From the cell containing the given text, extract its center point as [X, Y] coordinate. 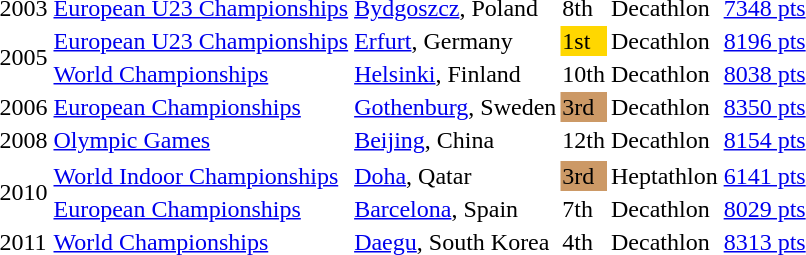
Gothenburg, Sweden [456, 107]
Doha, Qatar [456, 176]
World Championships [201, 74]
Beijing, China [456, 140]
Heptathlon [665, 176]
World Indoor Championships [201, 176]
European U23 Championships [201, 41]
Barcelona, Spain [456, 209]
Olympic Games [201, 140]
12th [584, 140]
7th [584, 209]
Erfurt, Germany [456, 41]
Helsinki, Finland [456, 74]
10th [584, 74]
1st [584, 41]
